Output the [X, Y] coordinate of the center of the cell containing the given text.  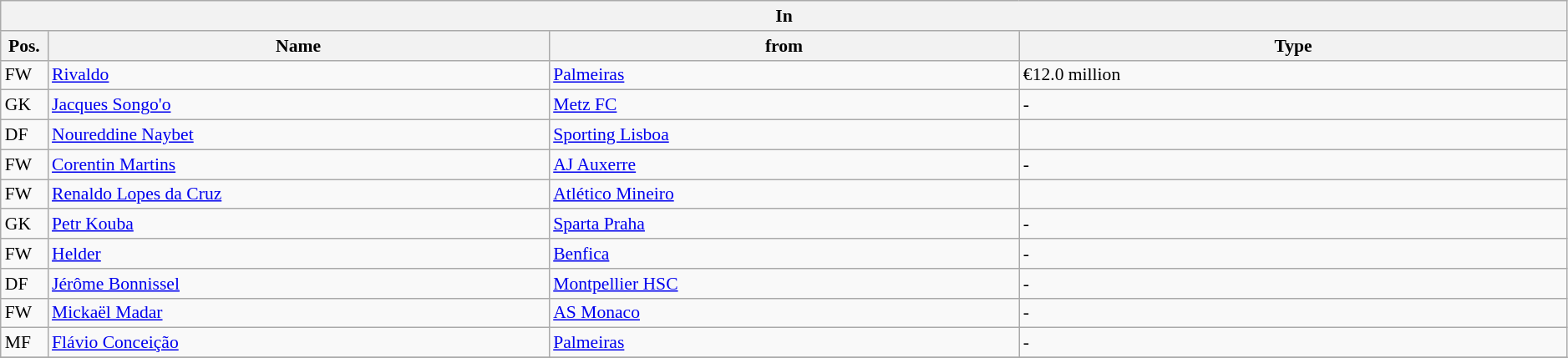
Flávio Conceição [298, 343]
Noureddine Naybet [298, 135]
Rivaldo [298, 75]
Benfica [784, 254]
In [784, 16]
Petr Kouba [298, 224]
Montpellier HSC [784, 284]
Jacques Songo'o [298, 105]
Sparta Praha [784, 224]
Metz FC [784, 105]
Renaldo Lopes da Cruz [298, 194]
Pos. [24, 46]
AS Monaco [784, 313]
Sporting Lisboa [784, 135]
Name [298, 46]
from [784, 46]
AJ Auxerre [784, 164]
Helder [298, 254]
MF [24, 343]
Jérôme Bonnissel [298, 284]
Mickaël Madar [298, 313]
Corentin Martins [298, 164]
Atlético Mineiro [784, 194]
Type [1293, 46]
€12.0 million [1293, 75]
